Extract the [x, y] coordinate from the center of the cell holding the provided text.  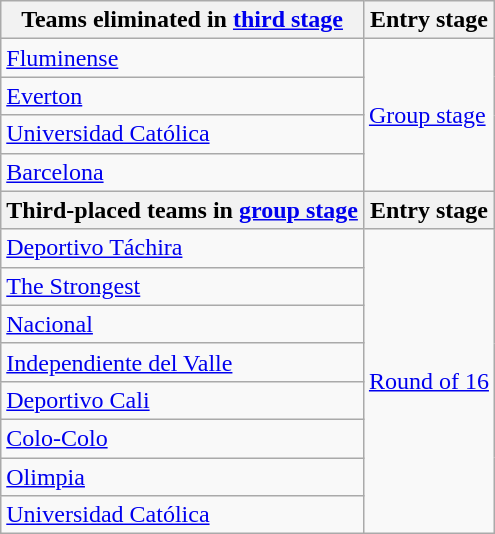
The Strongest [182, 286]
Deportivo Cali [182, 400]
Nacional [182, 324]
Colo-Colo [182, 438]
Independiente del Valle [182, 362]
Teams eliminated in third stage [182, 20]
Barcelona [182, 172]
Third-placed teams in group stage [182, 210]
Group stage [428, 115]
Fluminense [182, 58]
Deportivo Táchira [182, 248]
Round of 16 [428, 381]
Olimpia [182, 477]
Everton [182, 96]
